For the text-containing cell, return its midpoint in [x, y] coordinate format. 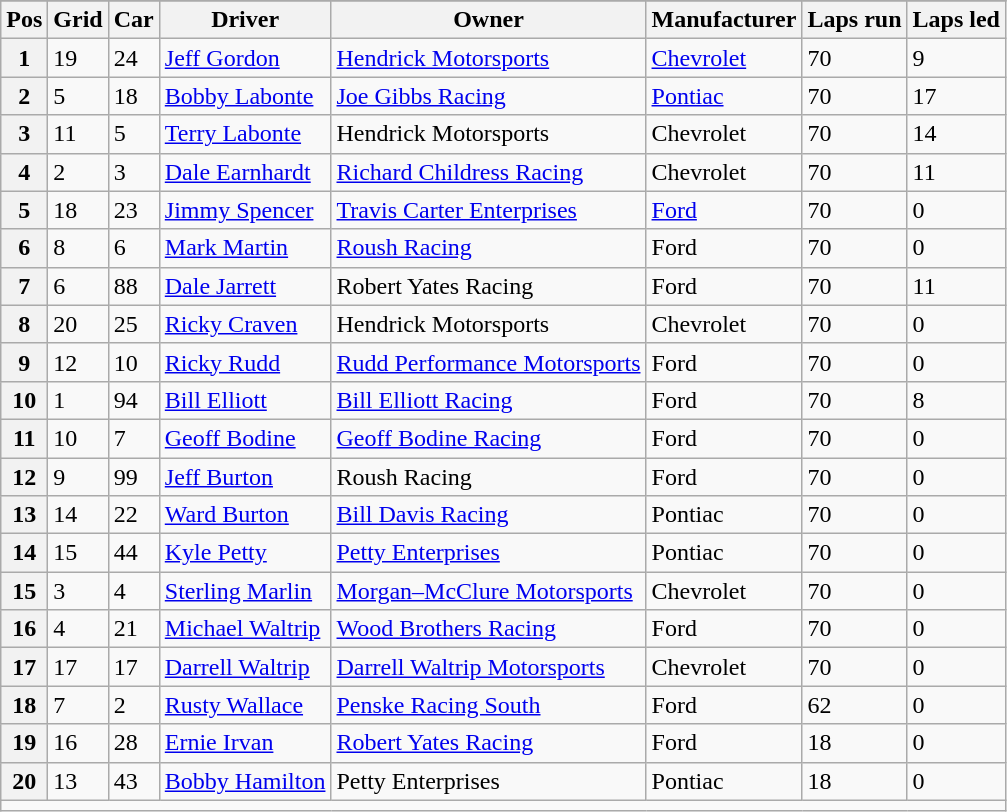
Jeff Burton [245, 477]
Sterling Marlin [245, 591]
Driver [245, 20]
Geoff Bodine Racing [488, 438]
Ricky Rudd [245, 362]
44 [134, 553]
22 [134, 515]
Dale Jarrett [245, 286]
Travis Carter Enterprises [488, 210]
Manufacturer [724, 20]
Terry Labonte [245, 134]
Owner [488, 20]
Bill Davis Racing [488, 515]
Jeff Gordon [245, 58]
Rusty Wallace [245, 705]
Ricky Craven [245, 324]
99 [134, 477]
24 [134, 58]
Darrell Waltrip [245, 667]
Rudd Performance Motorsports [488, 362]
23 [134, 210]
Grid [78, 20]
Bill Elliott Racing [488, 400]
Kyle Petty [245, 553]
Morgan–McClure Motorsports [488, 591]
Bobby Hamilton [245, 781]
Laps run [854, 20]
Penske Racing South [488, 705]
25 [134, 324]
Dale Earnhardt [245, 172]
Wood Brothers Racing [488, 629]
Laps led [956, 20]
Car [134, 20]
Bill Elliott [245, 400]
Bobby Labonte [245, 96]
94 [134, 400]
62 [854, 705]
43 [134, 781]
Richard Childress Racing [488, 172]
Pos [24, 20]
Ward Burton [245, 515]
Michael Waltrip [245, 629]
21 [134, 629]
Joe Gibbs Racing [488, 96]
Jimmy Spencer [245, 210]
Mark Martin [245, 248]
Geoff Bodine [245, 438]
Ernie Irvan [245, 743]
28 [134, 743]
Darrell Waltrip Motorsports [488, 667]
88 [134, 286]
